Provide the [x, y] coordinate of the cell's center where the given text is located.  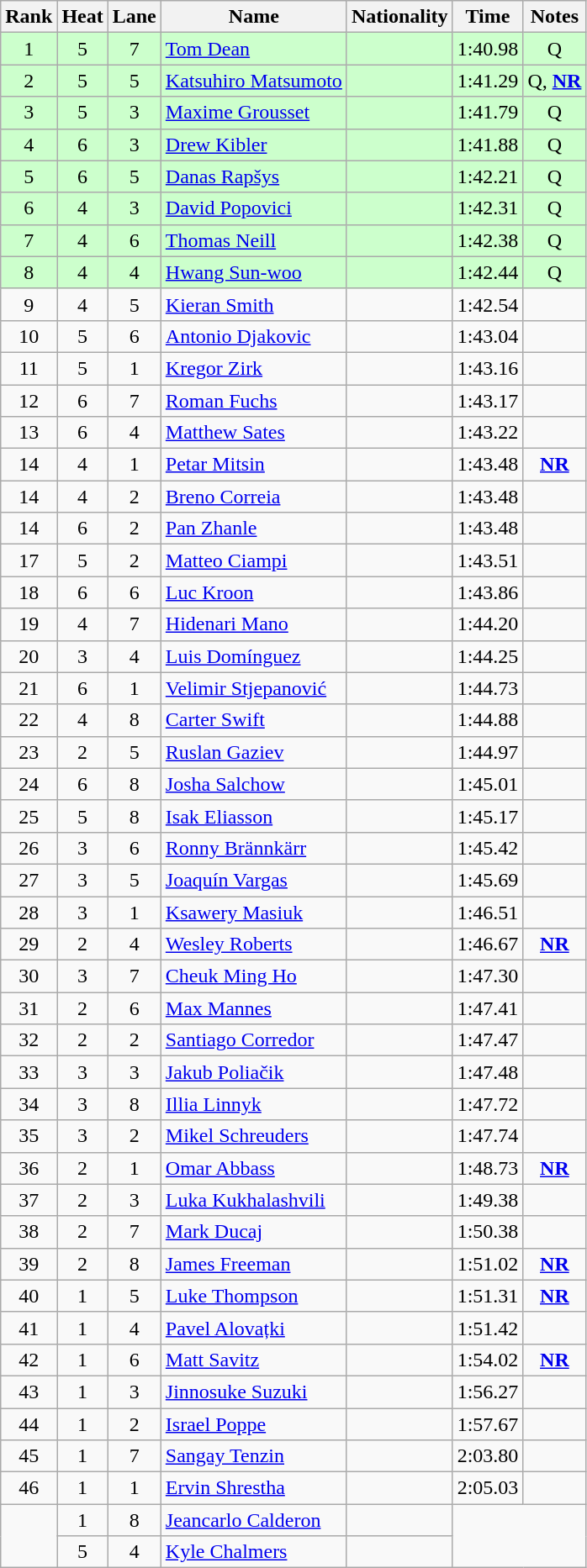
1:56.27 [488, 1392]
Velimir Stjepanović [254, 688]
18 [29, 592]
43 [29, 1392]
Roman Fuchs [254, 401]
22 [29, 720]
Santiago Corredor [254, 1040]
Ksawery Masiuk [254, 912]
Matthew Sates [254, 433]
11 [29, 368]
Luke Thompson [254, 1296]
1:43.51 [488, 560]
37 [29, 1200]
Matteo Ciampi [254, 560]
46 [29, 1488]
1:44.97 [488, 752]
1:47.74 [488, 1136]
Kregor Zirk [254, 368]
Josha Salchow [254, 784]
Kieran Smith [254, 304]
17 [29, 560]
Name [254, 17]
41 [29, 1328]
Jakub Poliačik [254, 1072]
1:51.31 [488, 1296]
1:46.51 [488, 912]
33 [29, 1072]
1:47.47 [488, 1040]
40 [29, 1296]
1:45.69 [488, 880]
Thomas Neill [254, 240]
19 [29, 624]
Kyle Chalmers [254, 1552]
Matt Savitz [254, 1360]
Mark Ducaj [254, 1232]
1:47.72 [488, 1104]
James Freeman [254, 1264]
28 [29, 912]
Luc Kroon [254, 592]
Rank [29, 17]
1:45.01 [488, 784]
1:47.48 [488, 1072]
Joaquín Vargas [254, 880]
1:43.86 [488, 592]
1:50.38 [488, 1232]
20 [29, 656]
1:42.54 [488, 304]
Luis Domínguez [254, 656]
1:45.17 [488, 816]
36 [29, 1168]
Cheuk Ming Ho [254, 976]
Ervin Shrestha [254, 1488]
42 [29, 1360]
1:51.02 [488, 1264]
1:44.73 [488, 688]
Breno Correia [254, 497]
1:43.22 [488, 433]
12 [29, 401]
Time [488, 17]
1:48.73 [488, 1168]
1:57.67 [488, 1424]
1:51.42 [488, 1328]
1:40.98 [488, 49]
1:43.16 [488, 368]
Antonio Djakovic [254, 336]
Maxime Grousset [254, 113]
1:46.67 [488, 944]
2:03.80 [488, 1456]
1:41.29 [488, 81]
44 [29, 1424]
27 [29, 880]
1:49.38 [488, 1200]
1:44.20 [488, 624]
Isak Eliasson [254, 816]
Danas Rapšys [254, 176]
Tom Dean [254, 49]
Notes [555, 17]
Israel Poppe [254, 1424]
21 [29, 688]
Petar Mitsin [254, 465]
Pan Zhanle [254, 529]
29 [29, 944]
38 [29, 1232]
Max Mannes [254, 1008]
1:41.88 [488, 145]
Heat [82, 17]
1:42.31 [488, 208]
Mikel Schreuders [254, 1136]
1:44.88 [488, 720]
10 [29, 336]
1:47.30 [488, 976]
9 [29, 304]
Jeancarlo Calderon [254, 1520]
Drew Kibler [254, 145]
45 [29, 1456]
1:47.41 [488, 1008]
1:42.38 [488, 240]
34 [29, 1104]
1:42.44 [488, 272]
Katsuhiro Matsumoto [254, 81]
1:45.42 [488, 848]
Jinnosuke Suzuki [254, 1392]
25 [29, 816]
1:43.17 [488, 401]
David Popovici [254, 208]
39 [29, 1264]
13 [29, 433]
Omar Abbass [254, 1168]
23 [29, 752]
35 [29, 1136]
Hidenari Mano [254, 624]
Pavel Alovațki [254, 1328]
Ruslan Gaziev [254, 752]
Lane [135, 17]
Sangay Tenzin [254, 1456]
24 [29, 784]
Q, NR [555, 81]
26 [29, 848]
Carter Swift [254, 720]
32 [29, 1040]
1:41.79 [488, 113]
1:42.21 [488, 176]
2:05.03 [488, 1488]
Wesley Roberts [254, 944]
1:44.25 [488, 656]
30 [29, 976]
Illia Linnyk [254, 1104]
Nationality [399, 17]
Ronny Brännkärr [254, 848]
Hwang Sun-woo [254, 272]
1:43.04 [488, 336]
Luka Kukhalashvili [254, 1200]
31 [29, 1008]
1:54.02 [488, 1360]
